Return [x, y] of the center of cell containing provided text 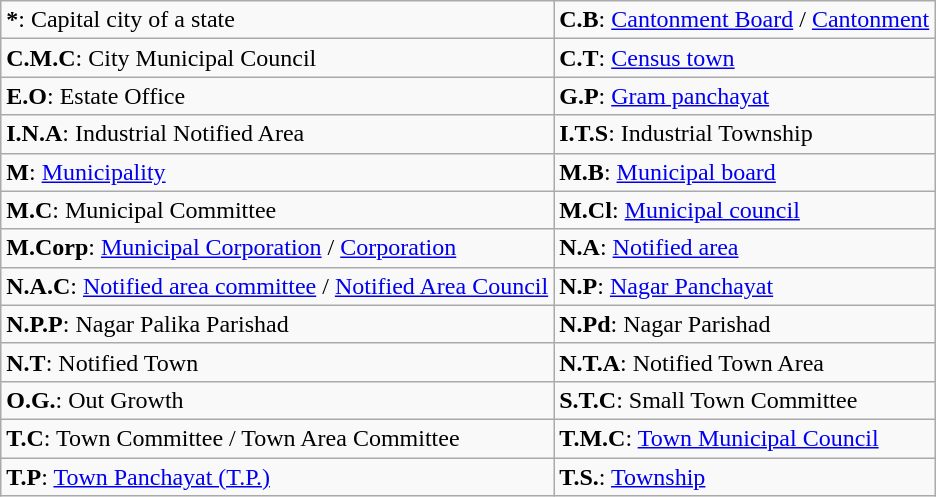
N.A.C: Notified area committee / Notified Area Council [278, 286]
M.Corp: Municipal Corporation / Corporation [278, 248]
M.Cl: Municipal council [744, 210]
T.P: Town Panchayat (T.P.) [278, 477]
N.A: Notified area [744, 248]
O.G.: Out Growth [278, 400]
C.T: Census town [744, 58]
M.B: Municipal board [744, 172]
C.B: Cantonment Board / Cantonment [744, 20]
I.T.S: Industrial Township [744, 134]
N.P: Nagar Panchayat [744, 286]
C.M.C: City Municipal Council [278, 58]
E.O: Estate Office [278, 96]
*: Capital city of a state [278, 20]
M.C: Municipal Committee [278, 210]
G.P: Gram panchayat [744, 96]
N.T.A: Notified Town Area [744, 362]
N.P.P: Nagar Palika Parishad [278, 324]
T.M.C: Town Municipal Council [744, 438]
T.S.: Township [744, 477]
T.C: Town Committee / Town Area Committee [278, 438]
N.Pd: Nagar Parishad [744, 324]
S.T.C: Small Town Committee [744, 400]
N.T: Notified Town [278, 362]
I.N.A: Industrial Notified Area [278, 134]
M: Municipality [278, 172]
